Provide the (x, y) coordinate of the cell's center where the given text is located.  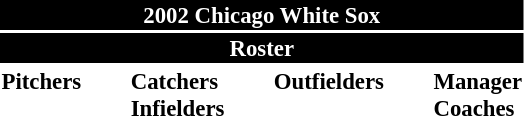
Roster (262, 48)
2002 Chicago White Sox (262, 15)
